Capture the cell that displays the provided text and extract its (x, y) central coordinate. 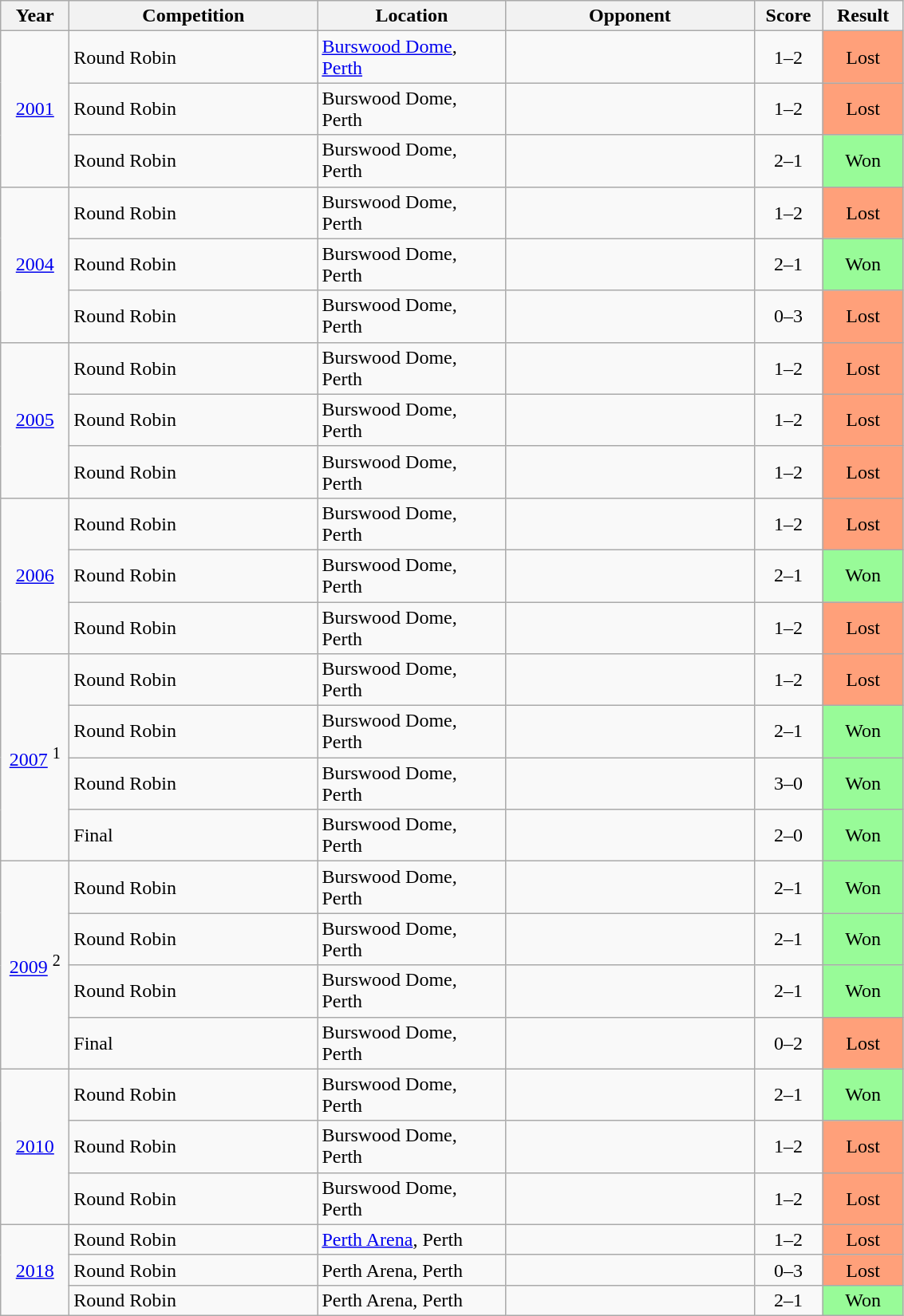
2018 (35, 1270)
Opponent (630, 16)
2006 (35, 576)
Score (788, 16)
2010 (35, 1147)
2001 (35, 108)
2009 2 (35, 965)
2005 (35, 420)
2004 (35, 265)
3–0 (788, 783)
Location (412, 16)
2–0 (788, 836)
Competition (193, 16)
Result (863, 16)
Year (35, 16)
2007 1 (35, 758)
0–2 (788, 1043)
